Provide the [x, y] coordinate of the cell's center where the given text is located.  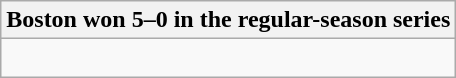
Boston won 5–0 in the regular-season series [228, 20]
